Detect which cell encompasses the target text, then output its (X, Y) center coordinate. 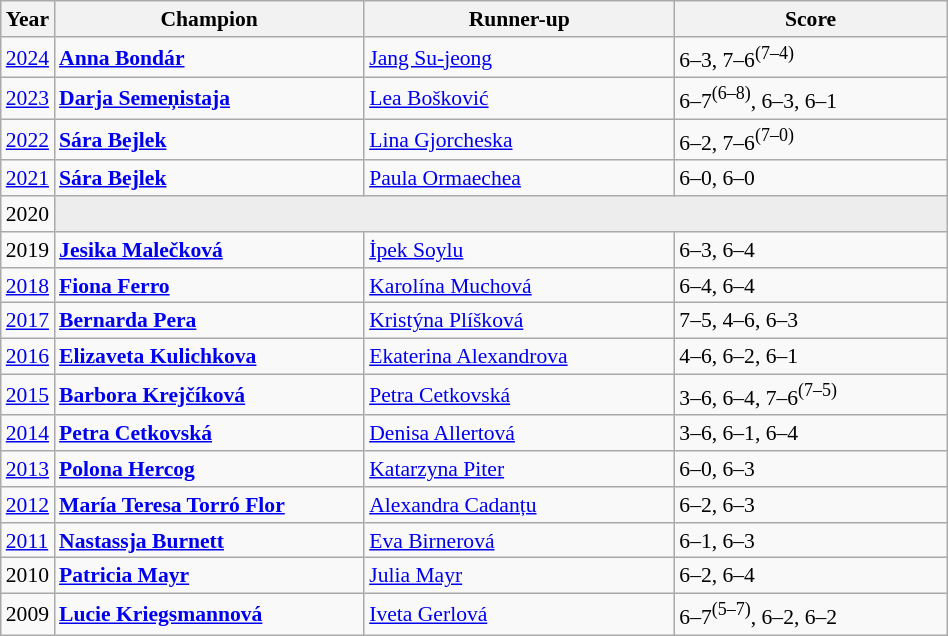
Denisa Allertová (519, 434)
Jang Su-jeong (519, 58)
Nastassja Burnett (209, 541)
3–6, 6–4, 7–6(7–5) (810, 394)
2021 (28, 179)
İpek Soylu (519, 250)
Lucie Kriegsmannová (209, 614)
2011 (28, 541)
Paula Ormaechea (519, 179)
Elizaveta Kulichkova (209, 357)
Jesika Malečková (209, 250)
Patricia Mayr (209, 576)
Iveta Gerlová (519, 614)
2022 (28, 140)
Lea Bošković (519, 98)
6–2, 6–3 (810, 505)
2010 (28, 576)
6–7(6–8), 6–3, 6–1 (810, 98)
Anna Bondár (209, 58)
Lina Gjorcheska (519, 140)
Darja Semeņistaja (209, 98)
Eva Birnerová (519, 541)
Ekaterina Alexandrova (519, 357)
Bernarda Pera (209, 321)
2016 (28, 357)
Katarzyna Piter (519, 469)
6–3, 6–4 (810, 250)
6–3, 7–6(7–4) (810, 58)
6–0, 6–0 (810, 179)
4–6, 6–2, 6–1 (810, 357)
2013 (28, 469)
Year (28, 19)
3–6, 6–1, 6–4 (810, 434)
7–5, 4–6, 6–3 (810, 321)
María Teresa Torró Flor (209, 505)
Julia Mayr (519, 576)
Karolína Muchová (519, 286)
Fiona Ferro (209, 286)
2014 (28, 434)
Polona Hercog (209, 469)
2012 (28, 505)
Runner-up (519, 19)
Barbora Krejčíková (209, 394)
2023 (28, 98)
2019 (28, 250)
2018 (28, 286)
Alexandra Cadanțu (519, 505)
Kristýna Plíšková (519, 321)
2017 (28, 321)
Champion (209, 19)
6–4, 6–4 (810, 286)
6–2, 7–6(7–0) (810, 140)
2015 (28, 394)
Score (810, 19)
6–7(5–7), 6–2, 6–2 (810, 614)
6–0, 6–3 (810, 469)
6–1, 6–3 (810, 541)
2024 (28, 58)
6–2, 6–4 (810, 576)
2020 (28, 214)
2009 (28, 614)
